Provide the (X, Y) coordinate of the cell's center where the given text is located.  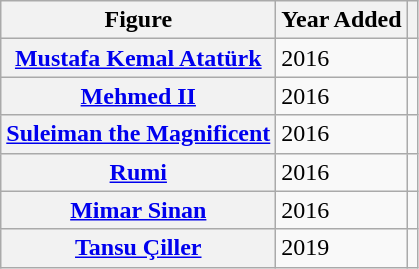
Tansu Çiller (138, 248)
Suleiman the Magnificent (138, 134)
Mimar Sinan (138, 210)
Year Added (342, 20)
Figure (138, 20)
2019 (342, 248)
Mehmed II (138, 96)
Mustafa Kemal Atatürk (138, 58)
Rumi (138, 172)
